Locate the cell with the specified text and output its (x, y) center coordinate. 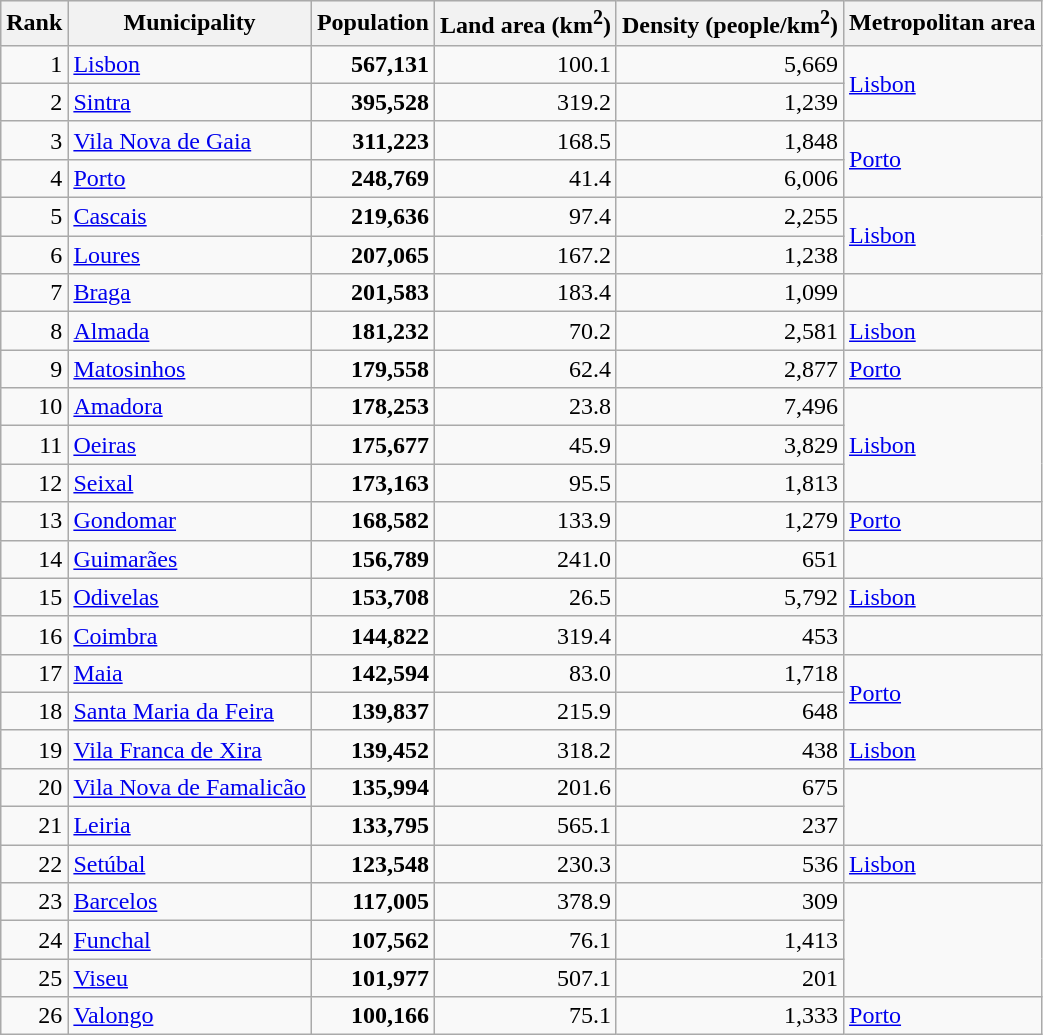
237 (730, 826)
179,558 (372, 369)
1,813 (730, 483)
5 (34, 217)
100.1 (525, 64)
Vila Nova de Famalicão (190, 787)
5,792 (730, 597)
438 (730, 749)
Seixal (190, 483)
3 (34, 140)
Municipality (190, 24)
173,163 (372, 483)
4 (34, 178)
12 (34, 483)
62.4 (525, 369)
7,496 (730, 407)
83.0 (525, 673)
168.5 (525, 140)
Cascais (190, 217)
453 (730, 635)
144,822 (372, 635)
18 (34, 711)
142,594 (372, 673)
17 (34, 673)
24 (34, 940)
178,253 (372, 407)
101,977 (372, 978)
Funchal (190, 940)
567,131 (372, 64)
10 (34, 407)
651 (730, 559)
219,636 (372, 217)
Loures (190, 255)
648 (730, 711)
Gondomar (190, 521)
168,582 (372, 521)
139,452 (372, 749)
175,677 (372, 445)
139,837 (372, 711)
Oeiras (190, 445)
230.3 (525, 864)
167.2 (525, 255)
Almada (190, 331)
153,708 (372, 597)
1,239 (730, 102)
41.4 (525, 178)
7 (34, 293)
201.6 (525, 787)
6 (34, 255)
2,255 (730, 217)
26.5 (525, 597)
Matosinhos (190, 369)
117,005 (372, 902)
2 (34, 102)
13 (34, 521)
1,238 (730, 255)
207,065 (372, 255)
Metropolitan area (942, 24)
15 (34, 597)
536 (730, 864)
Vila Nova de Gaia (190, 140)
3,829 (730, 445)
Leiria (190, 826)
318.2 (525, 749)
Rank (34, 24)
95.5 (525, 483)
Amadora (190, 407)
Population (372, 24)
565.1 (525, 826)
23.8 (525, 407)
23 (34, 902)
Land area (km2) (525, 24)
107,562 (372, 940)
97.4 (525, 217)
201 (730, 978)
201,583 (372, 293)
241.0 (525, 559)
Setúbal (190, 864)
Santa Maria da Feira (190, 711)
2,581 (730, 331)
9 (34, 369)
Vila Franca de Xira (190, 749)
319.2 (525, 102)
Guimarães (190, 559)
Sintra (190, 102)
19 (34, 749)
16 (34, 635)
1,848 (730, 140)
Braga (190, 293)
Viseu (190, 978)
2,877 (730, 369)
21 (34, 826)
183.4 (525, 293)
1,279 (730, 521)
675 (730, 787)
Odivelas (190, 597)
Valongo (190, 1016)
1,718 (730, 673)
26 (34, 1016)
1,413 (730, 940)
Coimbra (190, 635)
14 (34, 559)
76.1 (525, 940)
6,006 (730, 178)
70.2 (525, 331)
123,548 (372, 864)
319.4 (525, 635)
1,099 (730, 293)
1 (34, 64)
248,769 (372, 178)
Maia (190, 673)
395,528 (372, 102)
11 (34, 445)
133.9 (525, 521)
156,789 (372, 559)
5,669 (730, 64)
378.9 (525, 902)
215.9 (525, 711)
311,223 (372, 140)
75.1 (525, 1016)
309 (730, 902)
25 (34, 978)
133,795 (372, 826)
22 (34, 864)
507.1 (525, 978)
Density (people/km2) (730, 24)
8 (34, 331)
100,166 (372, 1016)
1,333 (730, 1016)
Barcelos (190, 902)
181,232 (372, 331)
20 (34, 787)
135,994 (372, 787)
45.9 (525, 445)
